Return the [X, Y] coordinate for the center point of the cell that contains the specified text.  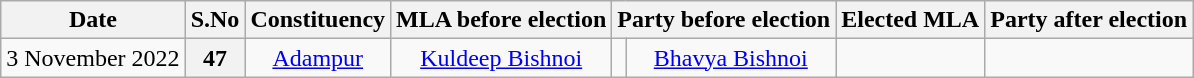
Party after election [1089, 20]
3 November 2022 [93, 58]
Constituency [318, 20]
S.No [215, 20]
MLA before election [502, 20]
Elected MLA [910, 20]
Bhavya Bishnoi [731, 58]
47 [215, 58]
Kuldeep Bishnoi [502, 58]
Party before election [724, 20]
Adampur [318, 58]
Date [93, 20]
